Return (X, Y) of the center of cell containing provided text 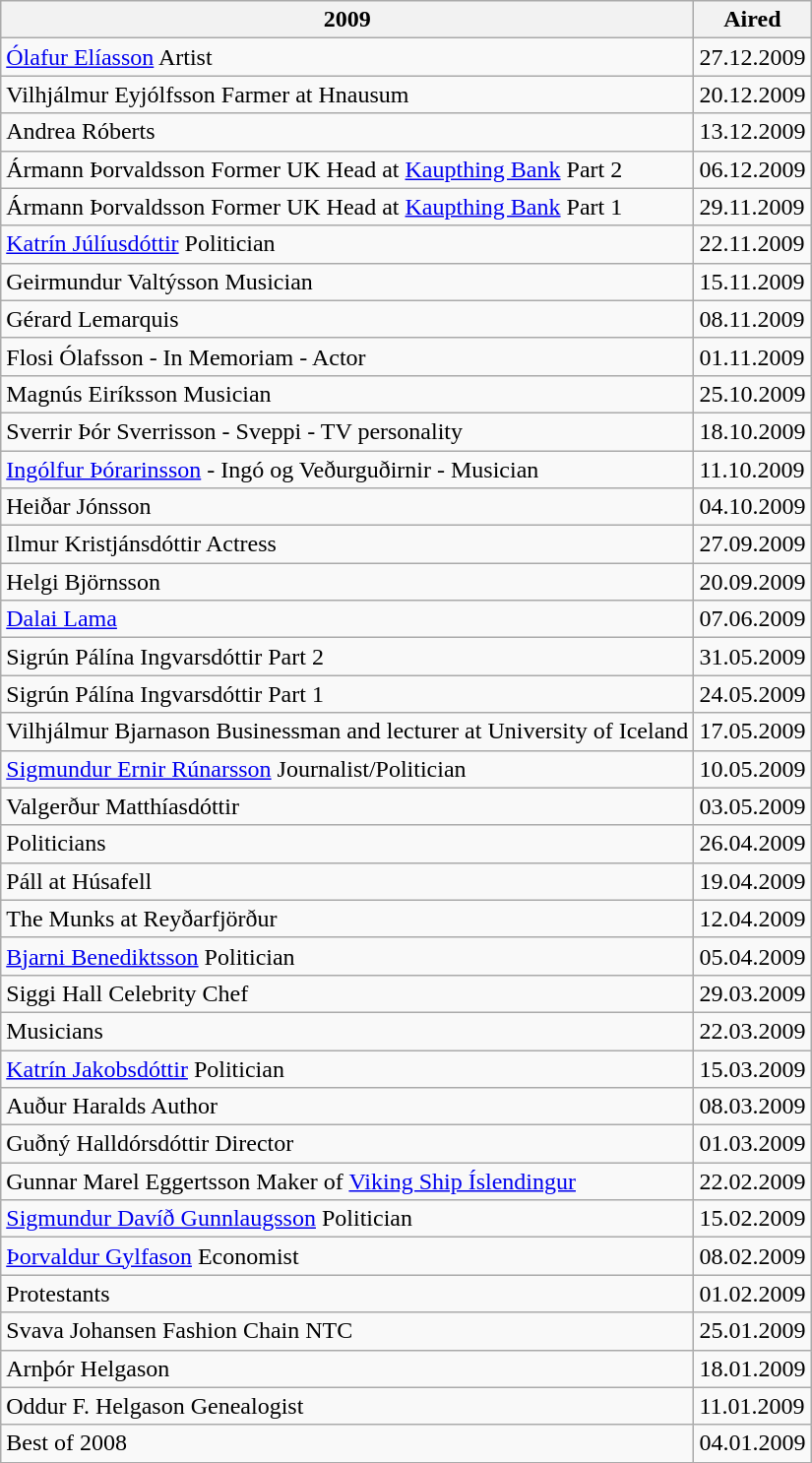
Politicians (347, 844)
24.05.2009 (752, 694)
04.01.2009 (752, 1443)
Katrín Júlíusdóttir Politician (347, 244)
Vilhjálmur Bjarnason Businessman and lecturer at University of Iceland (347, 731)
22.02.2009 (752, 1181)
Geirmundur Valtýsson Musician (347, 282)
13.12.2009 (752, 132)
Flosi Ólafsson - In Memoriam - Actor (347, 356)
05.04.2009 (752, 956)
17.05.2009 (752, 731)
Musicians (347, 1031)
Páll at Húsafell (347, 881)
20.09.2009 (752, 582)
15.02.2009 (752, 1219)
04.10.2009 (752, 507)
03.05.2009 (752, 806)
Ingólfur Þórarinsson - Ingó og Veðurguðirnir - Musician (347, 470)
18.10.2009 (752, 431)
Bjarni Benediktsson Politician (347, 956)
Heiðar Jónsson (347, 507)
Þorvaldur Gylfason Economist (347, 1256)
29.03.2009 (752, 993)
08.11.2009 (752, 319)
Magnús Eiríksson Musician (347, 394)
Sigmundur Ernir Rúnarsson Journalist/Politician (347, 769)
2009 (347, 20)
27.12.2009 (752, 57)
11.10.2009 (752, 470)
27.09.2009 (752, 544)
18.01.2009 (752, 1368)
Vilhjálmur Eyjólfsson Farmer at Hnausum (347, 95)
Ármann Þorvaldsson Former UK Head at Kaupthing Bank Part 2 (347, 169)
01.02.2009 (752, 1294)
08.02.2009 (752, 1256)
22.03.2009 (752, 1031)
Best of 2008 (347, 1443)
Protestants (347, 1294)
20.12.2009 (752, 95)
11.01.2009 (752, 1406)
29.11.2009 (752, 207)
06.12.2009 (752, 169)
Auður Haralds Author (347, 1107)
15.11.2009 (752, 282)
Ólafur Elíasson Artist (347, 57)
22.11.2009 (752, 244)
Aired (752, 20)
07.06.2009 (752, 619)
26.04.2009 (752, 844)
The Munks at Reyðarfjörður (347, 919)
Valgerður Matthíasdóttir (347, 806)
01.03.2009 (752, 1144)
25.01.2009 (752, 1331)
Gérard Lemarquis (347, 319)
Ilmur Kristjánsdóttir Actress (347, 544)
15.03.2009 (752, 1068)
31.05.2009 (752, 657)
Gunnar Marel Eggertsson Maker of Viking Ship Íslendingur (347, 1181)
Helgi Björnsson (347, 582)
25.10.2009 (752, 394)
Siggi Hall Celebrity Chef (347, 993)
10.05.2009 (752, 769)
Katrín Jakobsdóttir Politician (347, 1068)
Dalai Lama (347, 619)
Andrea Róberts (347, 132)
Sigmundur Davíð Gunnlaugsson Politician (347, 1219)
Oddur F. Helgason Genealogist (347, 1406)
Sverrir Þór Sverrisson - Sveppi - TV personality (347, 431)
12.04.2009 (752, 919)
01.11.2009 (752, 356)
Sigrún Pálína Ingvarsdóttir Part 2 (347, 657)
Guðný Halldórsdóttir Director (347, 1144)
Svava Johansen Fashion Chain NTC (347, 1331)
19.04.2009 (752, 881)
Arnþór Helgason (347, 1368)
Sigrún Pálína Ingvarsdóttir Part 1 (347, 694)
Ármann Þorvaldsson Former UK Head at Kaupthing Bank Part 1 (347, 207)
08.03.2009 (752, 1107)
